Locate the cell with the specified text and output its [X, Y] center coordinate. 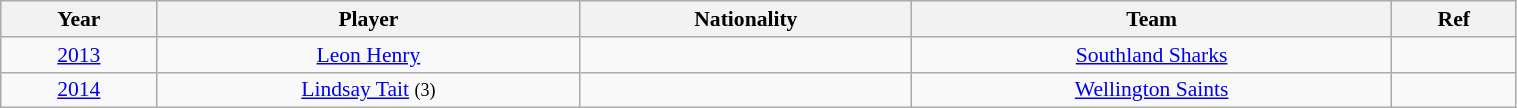
2013 [79, 55]
Team [1152, 19]
Wellington Saints [1152, 90]
Southland Sharks [1152, 55]
Year [79, 19]
Ref [1454, 19]
Player [368, 19]
Leon Henry [368, 55]
2014 [79, 90]
Nationality [746, 19]
Lindsay Tait (3) [368, 90]
